From the cell containing the given text, extract its center point as [x, y] coordinate. 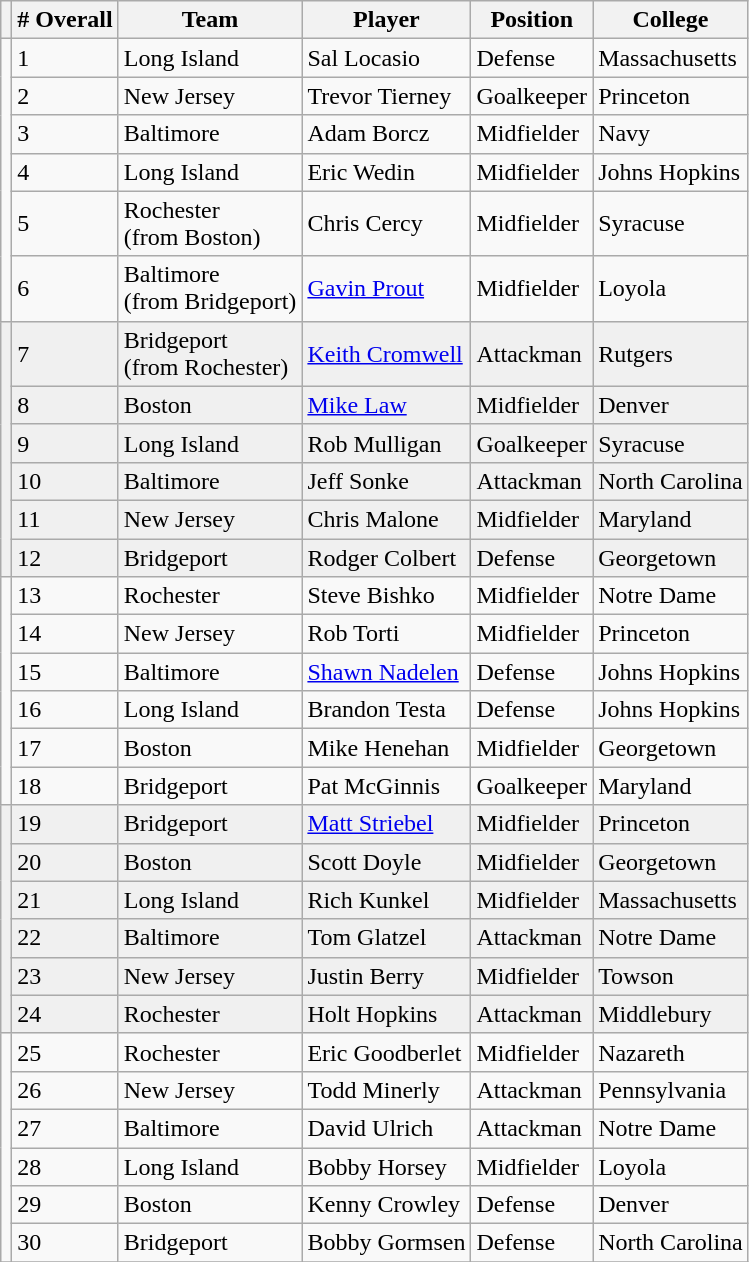
19 [65, 824]
Adam Borcz [386, 134]
2 [65, 96]
Towson [671, 976]
26 [65, 1090]
Holt Hopkins [386, 1014]
9 [65, 443]
Jeff Sonke [386, 481]
Position [532, 20]
7 [65, 354]
8 [65, 405]
20 [65, 862]
24 [65, 1014]
Middlebury [671, 1014]
College [671, 20]
12 [65, 557]
Matt Striebel [386, 824]
10 [65, 481]
Bobby Horsey [386, 1167]
Todd Minerly [386, 1090]
Eric Goodberlet [386, 1052]
Baltimore(from Bridgeport) [210, 288]
Sal Locasio [386, 58]
Bridgeport(from Rochester) [210, 354]
Mike Henehan [386, 748]
Player [386, 20]
28 [65, 1167]
4 [65, 172]
Shawn Nadelen [386, 672]
Pat McGinnis [386, 786]
Team [210, 20]
23 [65, 976]
Rutgers [671, 354]
Rob Torti [386, 634]
Gavin Prout [386, 288]
3 [65, 134]
Trevor Tierney [386, 96]
Tom Glatzel [386, 938]
Brandon Testa [386, 710]
5 [65, 224]
15 [65, 672]
16 [65, 710]
1 [65, 58]
Pennsylvania [671, 1090]
Bobby Gormsen [386, 1243]
Chris Malone [386, 519]
Keith Cromwell [386, 354]
Rob Mulligan [386, 443]
14 [65, 634]
13 [65, 596]
Chris Cercy [386, 224]
Eric Wedin [386, 172]
Steve Bishko [386, 596]
6 [65, 288]
30 [65, 1243]
Navy [671, 134]
Justin Berry [386, 976]
22 [65, 938]
29 [65, 1205]
Mike Law [386, 405]
Rochester(from Boston) [210, 224]
27 [65, 1128]
Rich Kunkel [386, 900]
Nazareth [671, 1052]
Rodger Colbert [386, 557]
17 [65, 748]
25 [65, 1052]
Kenny Crowley [386, 1205]
Scott Doyle [386, 862]
David Ulrich [386, 1128]
18 [65, 786]
21 [65, 900]
# Overall [65, 20]
11 [65, 519]
